For the text-containing cell, return its midpoint in (X, Y) coordinate format. 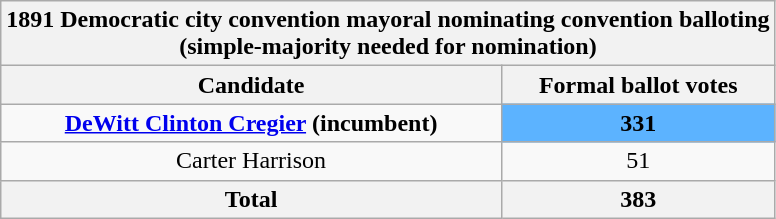
383 (638, 199)
51 (638, 161)
Candidate (252, 85)
Formal ballot votes (638, 85)
Carter Harrison (252, 161)
Total (252, 199)
331 (638, 123)
DeWitt Clinton Cregier (incumbent) (252, 123)
1891 Democratic city convention mayoral nominating convention balloting(simple-majority needed for nomination) (388, 34)
